Locate the cell with the specified text and output its (X, Y) center coordinate. 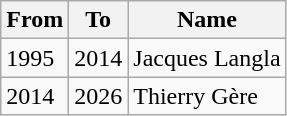
2026 (98, 96)
To (98, 20)
Jacques Langla (207, 58)
Name (207, 20)
1995 (35, 58)
From (35, 20)
Thierry Gère (207, 96)
